Return (x, y) of the center of cell containing provided text 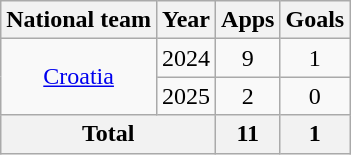
9 (248, 58)
Croatia (79, 77)
Total (108, 134)
Apps (248, 20)
0 (315, 96)
2025 (186, 96)
Goals (315, 20)
2024 (186, 58)
11 (248, 134)
2 (248, 96)
National team (79, 20)
Year (186, 20)
